Find where the given text appears and provide that cell's center as [x, y] coordinate. 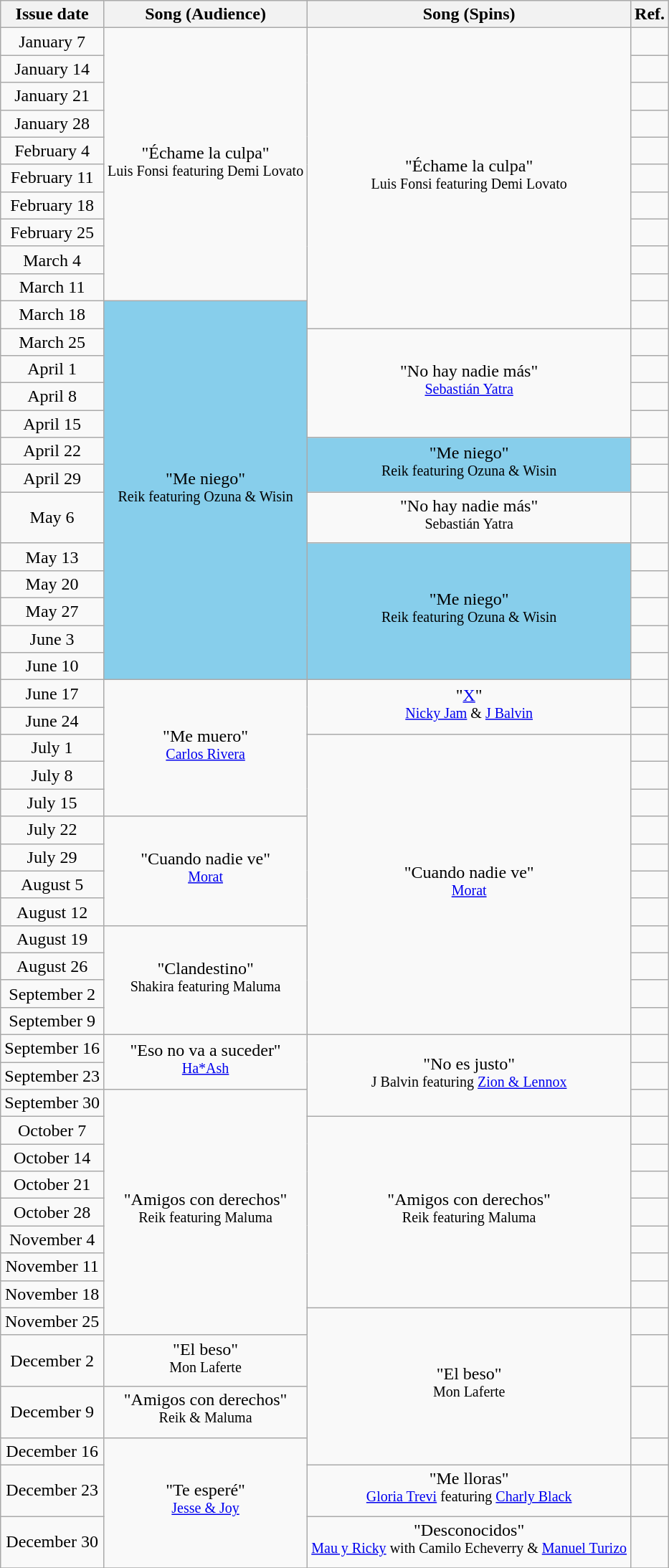
May 13 [52, 557]
December 16 [52, 1451]
March 25 [52, 342]
August 12 [52, 912]
"Desconocidos"Mau y Ricky with Camilo Echeverry & Manuel Turizo [469, 1542]
August 26 [52, 966]
February 4 [52, 151]
October 21 [52, 1185]
December 23 [52, 1491]
January 14 [52, 69]
October 14 [52, 1158]
"No es justo"J Balvin featuring Zion & Lennox [469, 1076]
January 21 [52, 96]
February 18 [52, 205]
"Me muero"Carlos Rivera [205, 748]
"Me lloras"Gloria Trevi featuring Charly Black [469, 1491]
"X"Nicky Jam & J Balvin [469, 707]
March 11 [52, 287]
March 4 [52, 260]
November 18 [52, 1294]
August 19 [52, 939]
September 9 [52, 1021]
September 30 [52, 1103]
November 25 [52, 1321]
July 22 [52, 830]
"Te esperé"Jesse & Joy [205, 1502]
July 15 [52, 803]
April 15 [52, 424]
"Clandestino"Shakira featuring Maluma [205, 980]
April 29 [52, 478]
July 1 [52, 748]
February 25 [52, 232]
September 16 [52, 1049]
April 8 [52, 397]
June 10 [52, 666]
August 5 [52, 884]
September 2 [52, 993]
January 7 [52, 42]
January 28 [52, 123]
Song (Spins) [469, 14]
November 11 [52, 1267]
June 24 [52, 721]
Ref. [650, 14]
May 6 [52, 518]
June 17 [52, 694]
March 18 [52, 314]
July 29 [52, 857]
November 4 [52, 1239]
April 22 [52, 451]
May 27 [52, 612]
July 8 [52, 775]
May 20 [52, 584]
February 11 [52, 178]
"Eso no va a suceder"Ha*Ash [205, 1062]
June 3 [52, 639]
October 7 [52, 1130]
December 9 [52, 1412]
"Amigos con derechos"Reik & Maluma [205, 1412]
September 23 [52, 1076]
December 2 [52, 1361]
Song (Audience) [205, 14]
October 28 [52, 1212]
April 1 [52, 369]
December 30 [52, 1542]
Issue date [52, 14]
